Locate the cell with the specified text and output its (x, y) center coordinate. 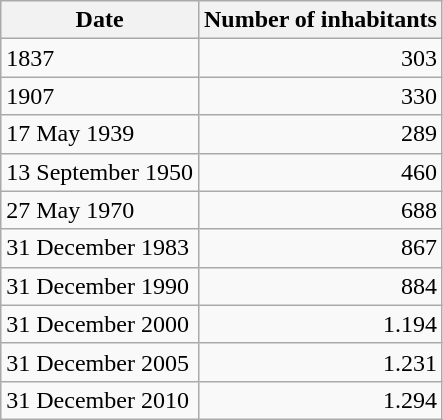
289 (320, 134)
31 December 1983 (100, 248)
13 September 1950 (100, 172)
460 (320, 172)
31 December 2010 (100, 400)
1837 (100, 58)
1.294 (320, 400)
688 (320, 210)
1.194 (320, 324)
31 December 2005 (100, 362)
Number of inhabitants (320, 20)
330 (320, 96)
31 December 2000 (100, 324)
884 (320, 286)
Date (100, 20)
17 May 1939 (100, 134)
303 (320, 58)
867 (320, 248)
1.231 (320, 362)
1907 (100, 96)
27 May 1970 (100, 210)
31 December 1990 (100, 286)
